Capture the cell that displays the provided text and extract its [X, Y] central coordinate. 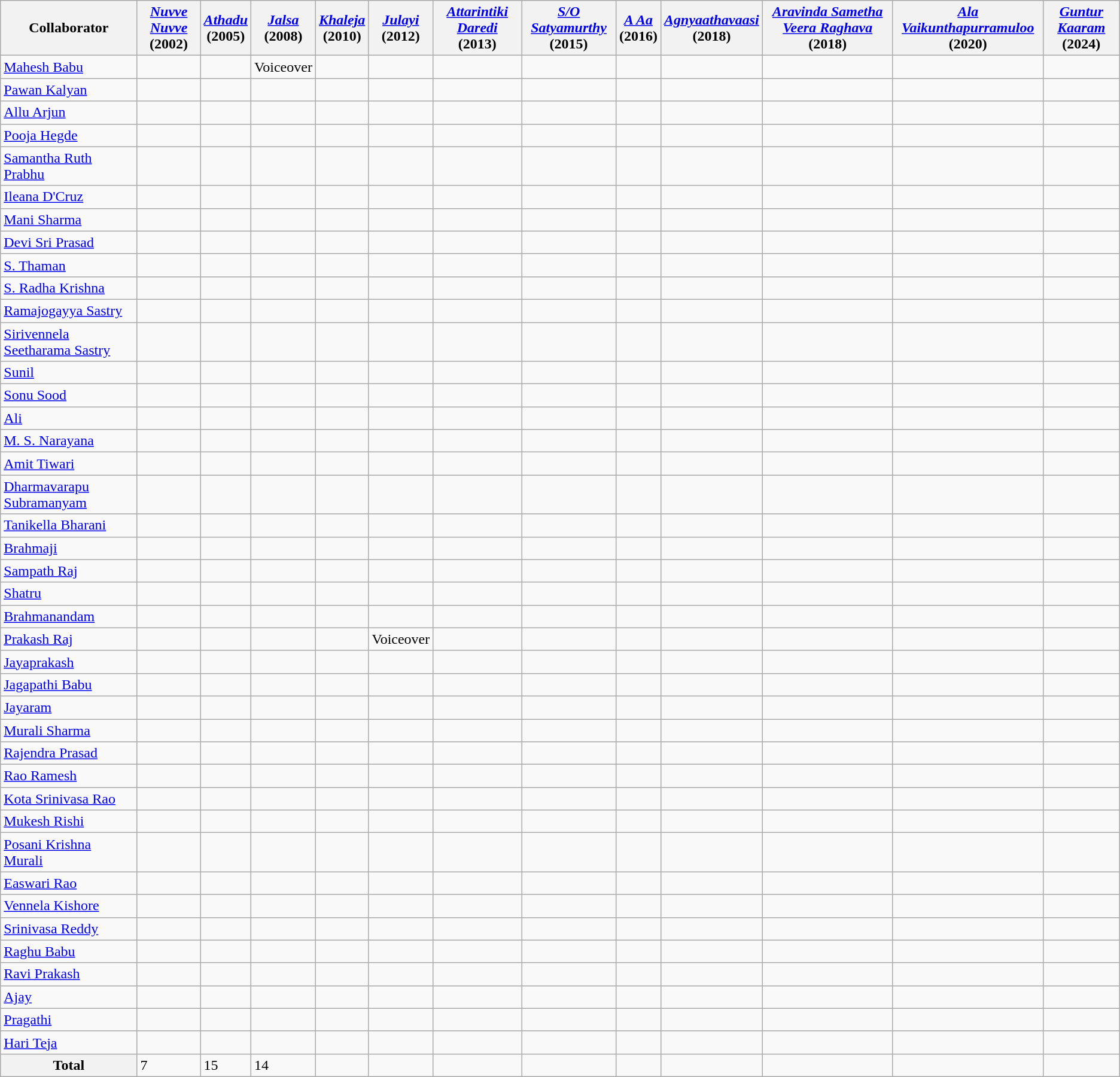
Mani Sharma [69, 220]
Nuvve Nuvve(2002) [169, 28]
Vennela Kishore [69, 906]
Shatru [69, 594]
Murali Sharma [69, 731]
Julayi(2012) [401, 28]
15 [226, 1065]
Aravinda Sametha Veera Raghava(2018) [827, 28]
S/O Satyamurthy(2015) [569, 28]
Mukesh Rishi [69, 822]
Rajendra Prasad [69, 753]
Sunil [69, 373]
Hari Teja [69, 1042]
Sonu Sood [69, 395]
Khaleja(2010) [342, 28]
Jayaprakash [69, 662]
Sampath Raj [69, 571]
Jayaram [69, 707]
S. Thaman [69, 265]
Amit Tiwari [69, 464]
Athadu(2005) [226, 28]
Srinivasa Reddy [69, 929]
Easwari Rao [69, 883]
Ala Vaikunthapurramuloo(2020) [968, 28]
S. Radha Krishna [69, 288]
Kota Srinivasa Rao [69, 799]
M. S. Narayana [69, 441]
7 [169, 1065]
Prakash Raj [69, 639]
Jalsa(2008) [284, 28]
Pawan Kalyan [69, 90]
Ramajogayya Sastry [69, 311]
Collaborator [69, 28]
Devi Sri Prasad [69, 242]
Sirivennela Seetharama Sastry [69, 341]
Ali [69, 418]
Samantha Ruth Prabhu [69, 166]
Ravi Prakash [69, 974]
Rao Ramesh [69, 776]
Pooja Hegde [69, 135]
Raghu Babu [69, 951]
Brahmaji [69, 548]
Total [69, 1065]
Tanikella Bharani [69, 525]
Guntur Kaaram(2024) [1081, 28]
Ajay [69, 997]
Ileana D'Cruz [69, 197]
Dharmavarapu Subramanyam [69, 494]
A Aa(2016) [638, 28]
Allu Arjun [69, 112]
Pragathi [69, 1020]
Agnyaathavaasi(2018) [712, 28]
Brahmanandam [69, 616]
14 [284, 1065]
Mahesh Babu [69, 67]
Posani Krishna Murali [69, 852]
Jagapathi Babu [69, 684]
Attarintiki Daredi(2013) [477, 28]
